Identify which cell holds the provided text, then report its (X, Y) central coordinate. 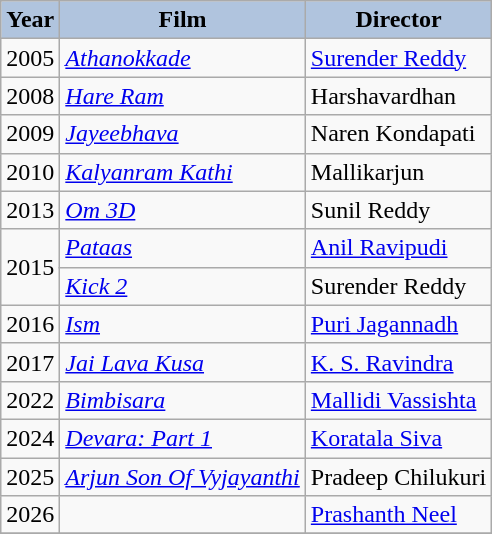
Puri Jagannadh (398, 324)
Film (183, 20)
Jayeebhava (183, 134)
2008 (30, 96)
2010 (30, 172)
2015 (30, 267)
Pradeep Chilukuri (398, 477)
Sunil Reddy (398, 210)
Bimbisara (183, 400)
Kalyanram Kathi (183, 172)
Naren Kondapati (398, 134)
K. S. Ravindra (398, 362)
2017 (30, 362)
Om 3D (183, 210)
Koratala Siva (398, 438)
2025 (30, 477)
2005 (30, 58)
2009 (30, 134)
Harshavardhan (398, 96)
Arjun Son Of Vyjayanthi (183, 477)
Hare Ram (183, 96)
Director (398, 20)
Devara: Part 1 (183, 438)
Mallidi Vassishta (398, 400)
2013 (30, 210)
Anil Ravipudi (398, 248)
2016 (30, 324)
Ism (183, 324)
2026 (30, 515)
Prashanth Neel (398, 515)
Jai Lava Kusa (183, 362)
Year (30, 20)
Mallikarjun (398, 172)
2022 (30, 400)
Pataas (183, 248)
Kick 2 (183, 286)
2024 (30, 438)
Athanokkade (183, 58)
